Return (x, y) of the center of cell containing provided text 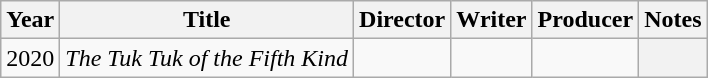
Notes (673, 20)
Writer (492, 20)
2020 (30, 58)
Year (30, 20)
The Tuk Tuk of the Fifth Kind (207, 58)
Title (207, 20)
Director (402, 20)
Producer (586, 20)
